From the cell containing the given text, extract its center point as (X, Y) coordinate. 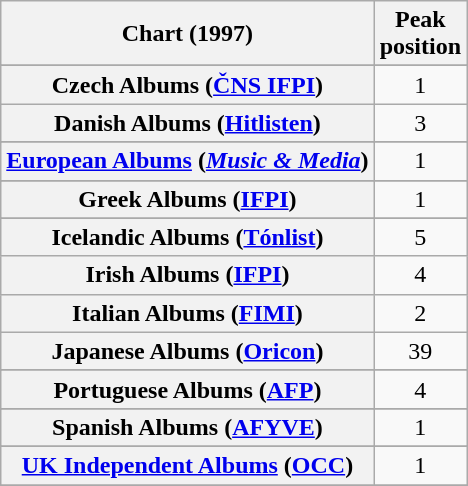
Italian Albums (FIMI) (188, 313)
Peakposition (420, 34)
Greek Albums (IFPI) (188, 199)
Chart (1997) (188, 34)
39 (420, 351)
Spanish Albums (AFYVE) (188, 427)
Icelandic Albums (Tónlist) (188, 237)
Czech Albums (ČNS IFPI) (188, 85)
5 (420, 237)
Irish Albums (IFPI) (188, 275)
3 (420, 123)
2 (420, 313)
European Albums (Music & Media) (188, 161)
UK Independent Albums (OCC) (188, 465)
Portuguese Albums (AFP) (188, 389)
Japanese Albums (Oricon) (188, 351)
Danish Albums (Hitlisten) (188, 123)
